Capture the cell that displays the provided text and extract its [x, y] central coordinate. 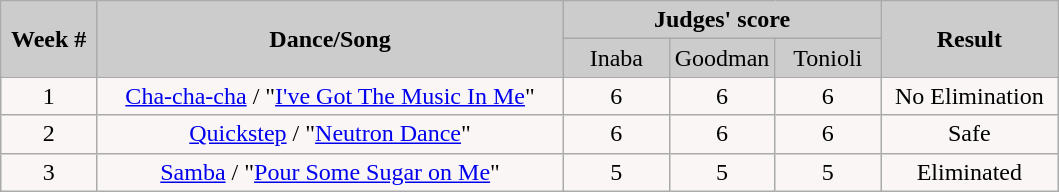
Quickstep / "Neutron Dance" [330, 134]
Judges' score [722, 20]
2 [49, 134]
1 [49, 96]
Safe [970, 134]
Result [970, 39]
Inaba [616, 58]
3 [49, 172]
Dance/Song [330, 39]
Samba / "Pour Some Sugar on Me" [330, 172]
Goodman [722, 58]
No Elimination [970, 96]
Week # [49, 39]
Cha-cha-cha / "I've Got The Music In Me" [330, 96]
Eliminated [970, 172]
Tonioli [828, 58]
